Find where the given text appears and provide that cell's center as [x, y] coordinate. 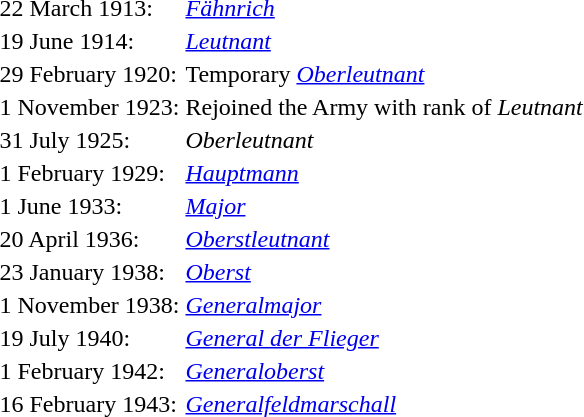
Temporary Oberleutnant [384, 74]
Oberst [384, 272]
Leutnant [384, 41]
Rejoined the Army with rank of Leutnant [384, 107]
General der Flieger [384, 338]
Generaloberst [384, 371]
Generalmajor [384, 305]
Oberleutnant [384, 140]
Oberstleutnant [384, 239]
Major [384, 206]
Hauptmann [384, 173]
